Return [X, Y] of the center of cell containing provided text 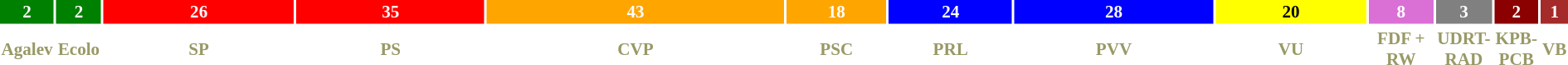
1 [1555, 12]
35 [391, 12]
43 [635, 12]
20 [1291, 12]
18 [836, 12]
28 [1113, 12]
3 [1463, 12]
26 [199, 12]
8 [1401, 12]
24 [950, 12]
